For the text-containing cell, return its midpoint in [X, Y] coordinate format. 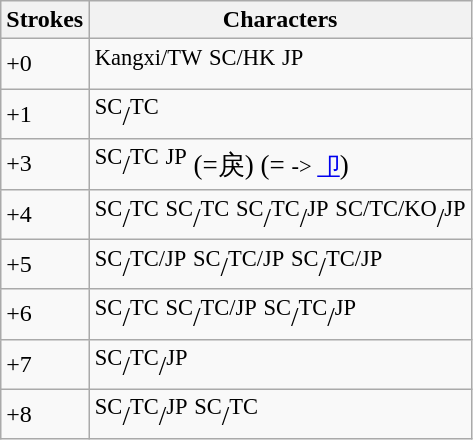
+1 [45, 114]
SC/TC/JP SC/TC/JP SC/TC/JP [280, 264]
+5 [45, 264]
+7 [45, 364]
SC/TC/JP [280, 364]
Strokes [45, 20]
SC/TC JP (=戾) (= -> 卩) [280, 164]
Kangxi/TW SC/HK JP [280, 64]
+6 [45, 314]
Characters [280, 20]
+8 [45, 414]
+0 [45, 64]
SC/TC SC/TC/JP SC/TC/JP [280, 314]
SC/TC [280, 114]
SC/TC SC/TC SC/TC/JP SC/TC/KO/JP [280, 215]
+3 [45, 164]
+4 [45, 215]
SC/TC/JP SC/TC [280, 414]
